From the cell containing the given text, extract its center point as (x, y) coordinate. 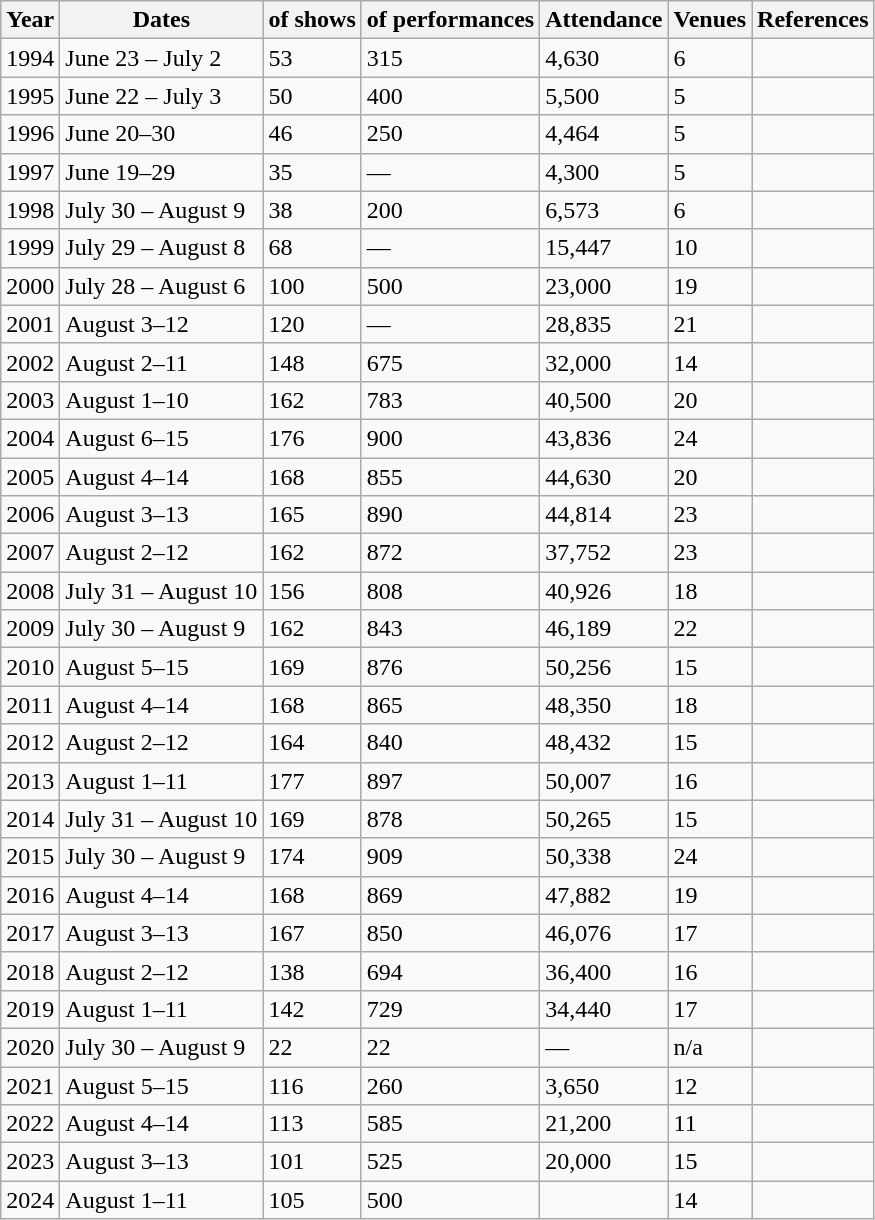
2005 (30, 477)
142 (312, 1009)
50,256 (604, 667)
2007 (30, 553)
148 (312, 362)
15,447 (604, 248)
32,000 (604, 362)
35 (312, 172)
2023 (30, 1162)
23,000 (604, 286)
2017 (30, 933)
100 (312, 286)
2019 (30, 1009)
585 (450, 1124)
897 (450, 781)
4,630 (604, 58)
865 (450, 705)
4,300 (604, 172)
28,835 (604, 324)
4,464 (604, 134)
174 (312, 857)
43,836 (604, 438)
694 (450, 971)
June 23 – July 2 (162, 58)
850 (450, 933)
177 (312, 781)
2006 (30, 515)
116 (312, 1085)
Attendance (604, 20)
2000 (30, 286)
250 (450, 134)
2022 (30, 1124)
138 (312, 971)
400 (450, 96)
2020 (30, 1047)
1994 (30, 58)
675 (450, 362)
40,500 (604, 400)
46,189 (604, 629)
48,350 (604, 705)
50,265 (604, 819)
44,814 (604, 515)
2011 (30, 705)
200 (450, 210)
July 29 – August 8 (162, 248)
260 (450, 1085)
164 (312, 743)
36,400 (604, 971)
843 (450, 629)
August 1–10 (162, 400)
2012 (30, 743)
6,573 (604, 210)
101 (312, 1162)
46 (312, 134)
2016 (30, 895)
890 (450, 515)
872 (450, 553)
August 3–12 (162, 324)
12 (710, 1085)
167 (312, 933)
46,076 (604, 933)
June 22 – July 3 (162, 96)
44,630 (604, 477)
165 (312, 515)
1996 (30, 134)
n/a (710, 1047)
21 (710, 324)
808 (450, 591)
1998 (30, 210)
July 28 – August 6 (162, 286)
120 (312, 324)
840 (450, 743)
2024 (30, 1200)
11 (710, 1124)
June 19–29 (162, 172)
105 (312, 1200)
Dates (162, 20)
2018 (30, 971)
June 20–30 (162, 134)
50,007 (604, 781)
2021 (30, 1085)
68 (312, 248)
2009 (30, 629)
729 (450, 1009)
176 (312, 438)
1999 (30, 248)
40,926 (604, 591)
869 (450, 895)
2010 (30, 667)
2001 (30, 324)
878 (450, 819)
August 2–11 (162, 362)
53 (312, 58)
315 (450, 58)
10 (710, 248)
113 (312, 1124)
2008 (30, 591)
855 (450, 477)
909 (450, 857)
Year (30, 20)
900 (450, 438)
37,752 (604, 553)
156 (312, 591)
of shows (312, 20)
August 6–15 (162, 438)
21,200 (604, 1124)
1997 (30, 172)
References (814, 20)
20,000 (604, 1162)
38 (312, 210)
2013 (30, 781)
525 (450, 1162)
5,500 (604, 96)
2002 (30, 362)
783 (450, 400)
48,432 (604, 743)
2015 (30, 857)
50 (312, 96)
34,440 (604, 1009)
of performances (450, 20)
Venues (710, 20)
2004 (30, 438)
2014 (30, 819)
876 (450, 667)
1995 (30, 96)
2003 (30, 400)
47,882 (604, 895)
50,338 (604, 857)
3,650 (604, 1085)
